Search for the cell housing the specified text and yield its (x, y) center coordinate. 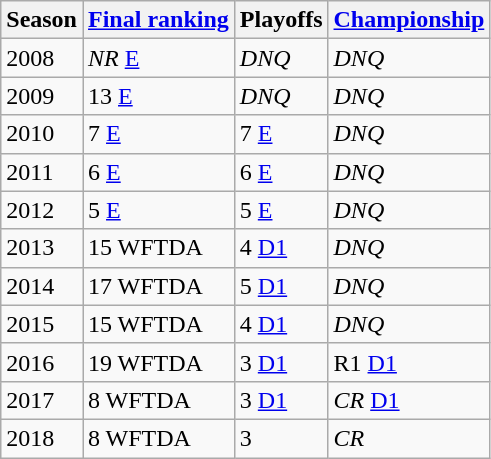
5 D1 (281, 286)
Final ranking (158, 20)
2012 (42, 210)
Playoffs (281, 20)
Season (42, 20)
2017 (42, 400)
2011 (42, 172)
2013 (42, 248)
19 WFTDA (158, 362)
2008 (42, 58)
2018 (42, 438)
2010 (42, 134)
3 (281, 438)
2016 (42, 362)
2014 (42, 286)
2015 (42, 324)
R1 D1 (409, 362)
CR D1 (409, 400)
Championship (409, 20)
17 WFTDA (158, 286)
13 E (158, 96)
NR E (158, 58)
CR (409, 438)
2009 (42, 96)
